Detect which cell encompasses the target text, then output its (X, Y) center coordinate. 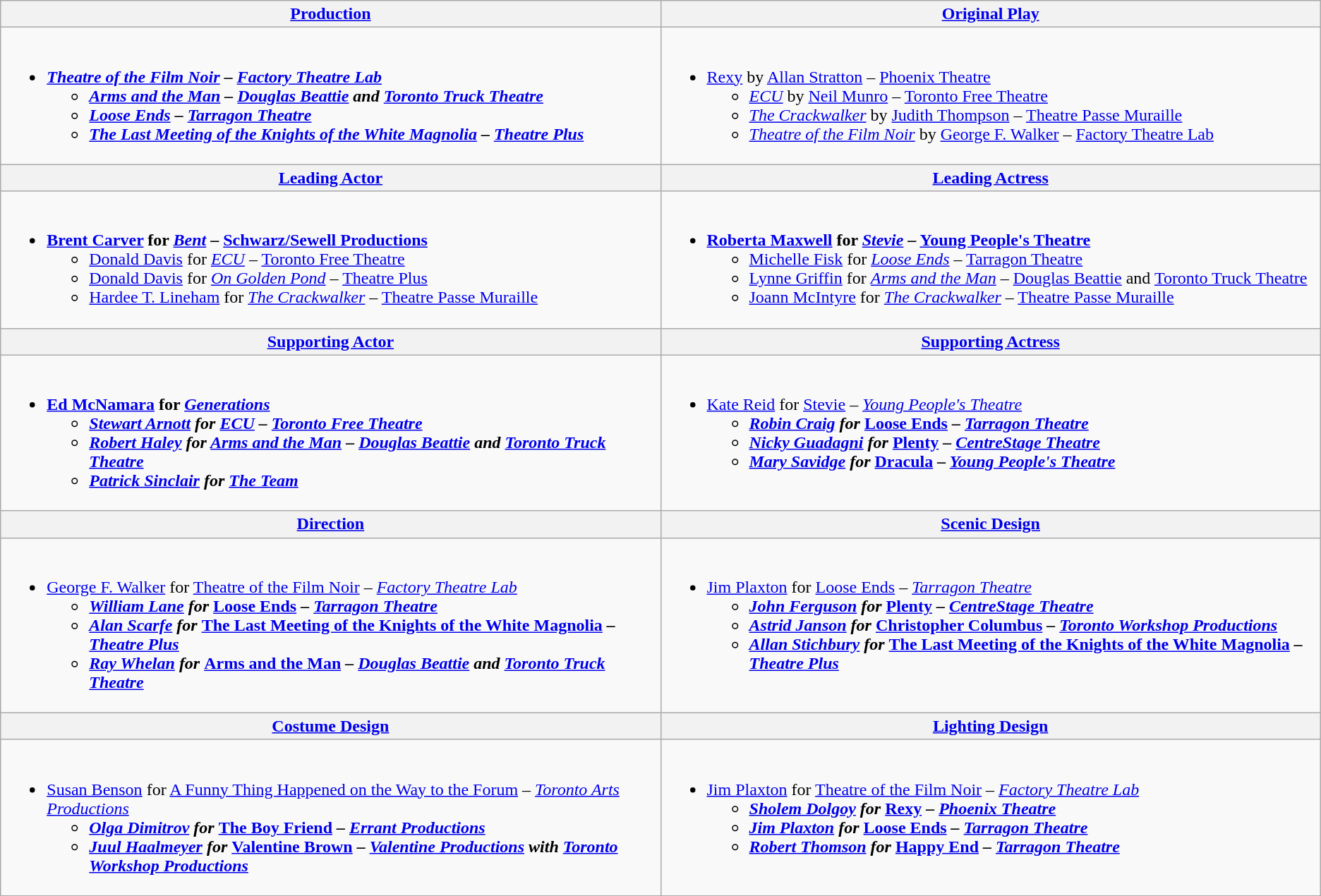
Original Play (991, 14)
Lighting Design (991, 726)
Leading Actress (991, 178)
Supporting Actor (330, 341)
Direction (330, 524)
Scenic Design (991, 524)
Supporting Actress (991, 341)
Leading Actor (330, 178)
Production (330, 14)
Costume Design (330, 726)
